Find where the given text appears and provide that cell's center as (X, Y) coordinate. 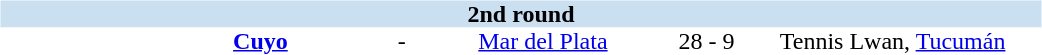
- (402, 42)
Mar del Plata (544, 42)
Tennis Lwan, Tucumán (893, 42)
Cuyo (260, 42)
28 - 9 (706, 42)
2nd round (520, 14)
